Extract the [X, Y] coordinate from the center of the cell holding the provided text.  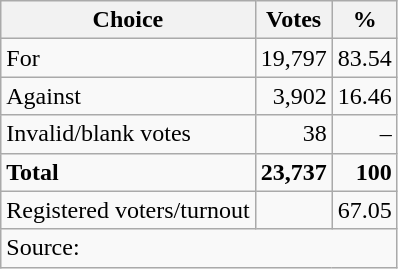
Total [128, 172]
Against [128, 96]
% [364, 20]
– [364, 134]
19,797 [294, 58]
Invalid/blank votes [128, 134]
23,737 [294, 172]
83.54 [364, 58]
Source: [199, 248]
16.46 [364, 96]
3,902 [294, 96]
100 [364, 172]
Votes [294, 20]
For [128, 58]
67.05 [364, 210]
38 [294, 134]
Registered voters/turnout [128, 210]
Choice [128, 20]
